Provide the [x, y] coordinate of the cell's center where the given text is located.  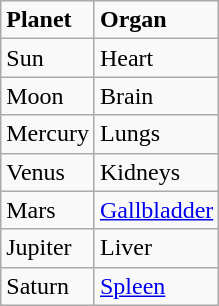
Mars [48, 210]
Kidneys [156, 172]
Mercury [48, 134]
Heart [156, 58]
Liver [156, 248]
Moon [48, 96]
Spleen [156, 286]
Sun [48, 58]
Planet [48, 20]
Organ [156, 20]
Jupiter [48, 248]
Venus [48, 172]
Saturn [48, 286]
Gallbladder [156, 210]
Brain [156, 96]
Lungs [156, 134]
